Detect which cell encompasses the target text, then output its (X, Y) center coordinate. 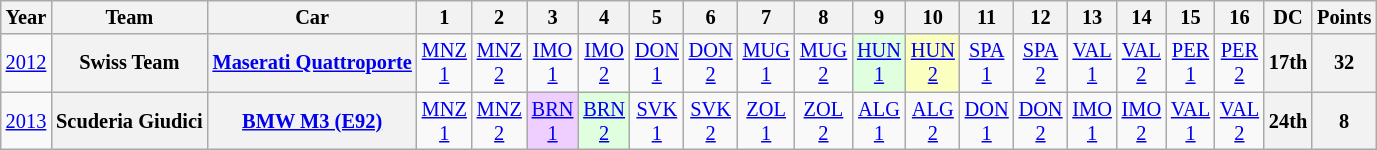
13 (1092, 17)
3 (553, 17)
PER2 (1240, 63)
9 (879, 17)
DC (1288, 17)
5 (657, 17)
17th (1288, 63)
Scuderia Giudici (129, 121)
ZOL1 (766, 121)
Points (1344, 17)
2 (500, 17)
32 (1344, 63)
MUG2 (824, 63)
BMW M3 (E92) (312, 121)
2013 (26, 121)
16 (1240, 17)
7 (766, 17)
ALG2 (933, 121)
12 (1041, 17)
BRN1 (553, 121)
BRN2 (604, 121)
SVK2 (711, 121)
SPA2 (1041, 63)
ALG1 (879, 121)
Year (26, 17)
ZOL2 (824, 121)
PER1 (1190, 63)
Maserati Quattroporte (312, 63)
6 (711, 17)
2012 (26, 63)
SPA1 (987, 63)
HUN2 (933, 63)
15 (1190, 17)
4 (604, 17)
Team (129, 17)
Car (312, 17)
HUN1 (879, 63)
MUG1 (766, 63)
Swiss Team (129, 63)
11 (987, 17)
SVK1 (657, 121)
1 (444, 17)
10 (933, 17)
24th (1288, 121)
14 (1142, 17)
